Pinpoint the cell where the given text exists, returning its (X, Y) midpoint coordinate. 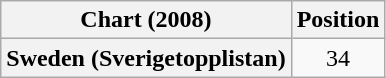
Chart (2008) (146, 20)
Position (338, 20)
Sweden (Sverigetopplistan) (146, 58)
34 (338, 58)
